For the text-containing cell, return its midpoint in (X, Y) coordinate format. 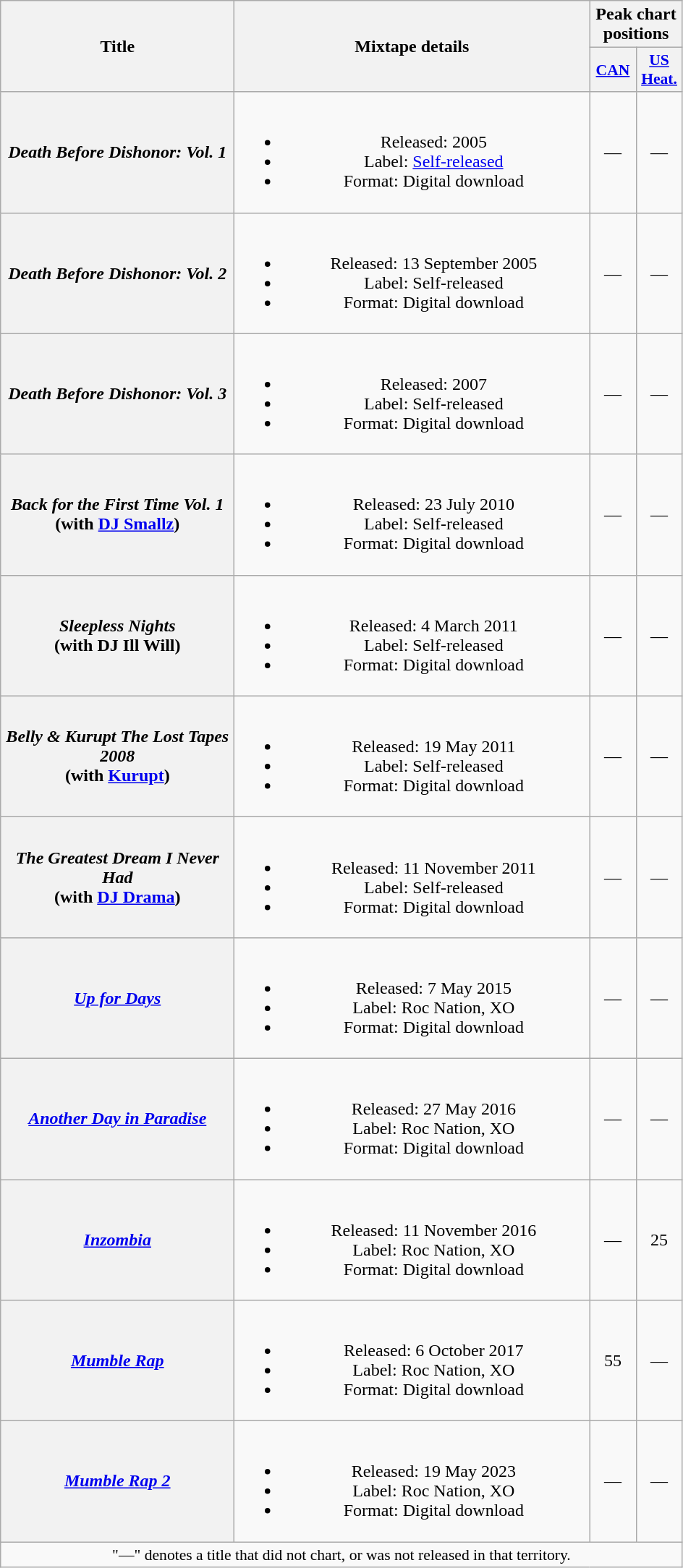
Released: 2007Label: Self-releasedFormat: Digital download (412, 393)
Mumble Rap 2 (117, 1481)
Peak chart positions (636, 25)
Released: 19 May 2011Label: Self-releasedFormat: Digital download (412, 757)
Released: 13 September 2005Label: Self-releasedFormat: Digital download (412, 273)
Death Before Dishonor: Vol. 3 (117, 393)
Mumble Rap (117, 1361)
Released: 11 November 2011Label: Self-releasedFormat: Digital download (412, 877)
Death Before Dishonor: Vol. 2 (117, 273)
Released: 19 May 2023Label: Roc Nation, XOFormat: Digital download (412, 1481)
"—" denotes a title that did not chart, or was not released in that territory. (341, 1555)
25 (659, 1240)
Released: 11 November 2016Label: Roc Nation, XOFormat: Digital download (412, 1240)
Mixtape details (412, 46)
Released: 27 May 2016Label: Roc Nation, XOFormat: Digital download (412, 1118)
Released: 4 March 2011Label: Self-releasedFormat: Digital download (412, 635)
Title (117, 46)
Released: 23 July 2010Label: Self-releasedFormat: Digital download (412, 515)
Released: 7 May 2015Label: Roc Nation, XOFormat: Digital download (412, 998)
CAN (613, 69)
Released: 2005Label: Self-releasedFormat: Digital download (412, 152)
Sleepless Nights(with DJ Ill Will) (117, 635)
Up for Days (117, 998)
Death Before Dishonor: Vol. 1 (117, 152)
Another Day in Paradise (117, 1118)
Back for the First Time Vol. 1(with DJ Smallz) (117, 515)
Belly & Kurupt The Lost Tapes 2008(with Kurupt) (117, 757)
55 (613, 1361)
Inzombia (117, 1240)
USHeat. (659, 69)
The Greatest Dream I Never Had(with DJ Drama) (117, 877)
Released: 6 October 2017Label: Roc Nation, XOFormat: Digital download (412, 1361)
